Locate the cell with the specified text and output its (X, Y) center coordinate. 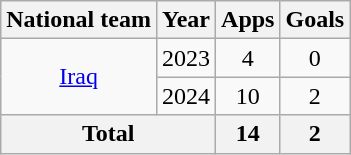
2023 (186, 58)
10 (248, 96)
National team (79, 20)
14 (248, 134)
Apps (248, 20)
2024 (186, 96)
Year (186, 20)
Total (108, 134)
0 (315, 58)
Goals (315, 20)
Iraq (79, 77)
4 (248, 58)
